Find where the given text appears and provide that cell's center as [X, Y] coordinate. 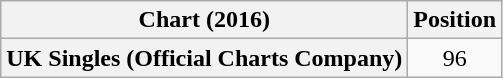
Chart (2016) [204, 20]
Position [455, 20]
UK Singles (Official Charts Company) [204, 58]
96 [455, 58]
